Extract the (X, Y) coordinate from the center of the cell holding the provided text.  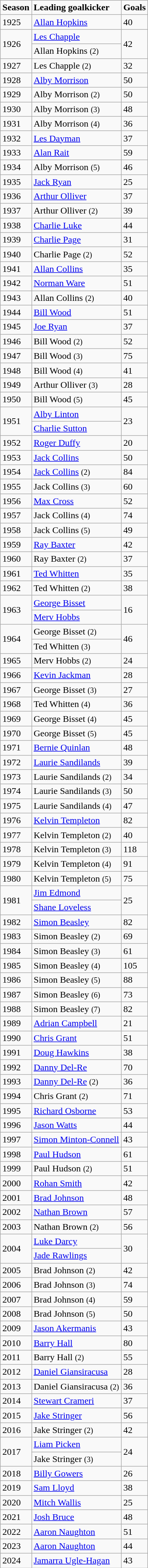
1965 (16, 661)
Les Chapple (76, 37)
1927 (16, 66)
1948 (16, 370)
1966 (16, 675)
1983 (16, 937)
Chris Grant (76, 1038)
Joe Ryan (76, 327)
80 (135, 1343)
Barry Hall (76, 1343)
Bill Wood (4) (76, 370)
Ray Baxter (76, 545)
Paul Hudson (76, 1154)
George Bisset (2) (76, 631)
1953 (16, 458)
Richard Osborne (76, 1111)
Brad Johnson (76, 1198)
Nathan Brown (76, 1212)
1992 (16, 1067)
21 (135, 1023)
1979 (16, 864)
Alan Rait (76, 153)
Jake Stringer (3) (76, 1459)
Rohan Smith (76, 1183)
1996 (16, 1125)
2006 (16, 1285)
Jack Collins (76, 458)
1985 (16, 966)
Kelvin Templeton (76, 820)
George Bisset (76, 602)
Allan Collins (76, 269)
Mitch Wallis (76, 1502)
1956 (16, 501)
Brad Johnson (4) (76, 1299)
1959 (16, 545)
Jade Rawlings (76, 1256)
Brad Johnson (2) (76, 1270)
2022 (16, 1531)
Season (16, 8)
1998 (16, 1154)
1968 (16, 704)
Jack Collins (3) (76, 487)
2011 (16, 1358)
Charlie Page (76, 240)
2005 (16, 1270)
Jack Collins (2) (76, 472)
Allan Hopkins (2) (76, 51)
Alby Morrison (4) (76, 124)
1975 (16, 806)
1946 (16, 341)
1981 (16, 900)
118 (135, 849)
2008 (16, 1314)
60 (135, 487)
70 (135, 1067)
1934 (16, 167)
34 (135, 777)
Paul Hudson (2) (76, 1169)
1989 (16, 1023)
2015 (16, 1415)
1993 (16, 1081)
1926 (16, 44)
1976 (16, 820)
1932 (16, 138)
Simon Beasley (4) (76, 966)
Charlie Page (2) (76, 254)
Jim Edmond (76, 893)
Jason Watts (76, 1125)
1943 (16, 298)
88 (135, 980)
2004 (16, 1248)
1974 (16, 791)
2010 (16, 1343)
1980 (16, 878)
Merv Hobbs (76, 617)
2001 (16, 1198)
49 (135, 530)
Jason Akermanis (76, 1328)
Goals (135, 8)
Max Cross (76, 501)
Alby Morrison (5) (76, 167)
1947 (16, 356)
Arthur Olliver (3) (76, 385)
Alby Linton (76, 414)
Laurie Sandilands (3) (76, 791)
Simon Beasley (5) (76, 980)
Josh Bruce (76, 1517)
Laurie Sandilands (76, 762)
53 (135, 1111)
32 (135, 66)
Jamarra Ugle-Hagan (76, 1560)
1940 (16, 254)
1988 (16, 1009)
Simon Beasley (6) (76, 994)
Danny Del-Re (76, 1067)
Brad Johnson (3) (76, 1285)
Daniel Giansiracusa (76, 1372)
41 (135, 370)
Jake Stringer (2) (76, 1430)
57 (135, 1212)
1955 (16, 487)
91 (135, 864)
1961 (16, 574)
1970 (16, 733)
31 (135, 240)
Allan Hopkins (76, 22)
1957 (16, 516)
Chris Grant (2) (76, 1096)
Jack Collins (5) (76, 530)
Les Dayman (76, 138)
23 (135, 421)
1987 (16, 994)
2012 (16, 1372)
1995 (16, 1111)
2000 (16, 1183)
Charlie Sutton (76, 429)
Barry Hall (2) (76, 1358)
Simon Beasley (76, 922)
2016 (16, 1430)
2013 (16, 1386)
Bill Wood (76, 312)
1986 (16, 980)
105 (135, 966)
Simon Minton-Connell (76, 1140)
2002 (16, 1212)
Laurie Sandilands (2) (76, 777)
Simon Beasley (3) (76, 951)
1982 (16, 922)
1962 (16, 588)
Alby Morrison (2) (76, 95)
30 (135, 1248)
1984 (16, 951)
Nathan Brown (2) (76, 1227)
1928 (16, 80)
1973 (16, 777)
Brad Johnson (5) (76, 1314)
1990 (16, 1038)
Alby Morrison (3) (76, 109)
71 (135, 1096)
Ray Baxter (2) (76, 559)
69 (135, 937)
1937 (16, 211)
47 (135, 806)
Doug Hawkins (76, 1052)
Kelvin Templeton (2) (76, 835)
George Bisset (5) (76, 733)
Bill Wood (5) (76, 399)
Shane Loveless (76, 908)
2007 (16, 1299)
1958 (16, 530)
Liam Picken (76, 1444)
Jack Collins (4) (76, 516)
George Bisset (4) (76, 719)
George Bisset (3) (76, 690)
1936 (16, 196)
Ted Whitten (76, 574)
2021 (16, 1517)
Leading goalkicker (76, 8)
Kevin Jackman (76, 675)
1933 (16, 153)
1964 (16, 639)
27 (135, 690)
2003 (16, 1227)
55 (135, 1358)
Laurie Sandilands (4) (76, 806)
1929 (16, 95)
Simon Beasley (2) (76, 937)
1941 (16, 269)
Ted Whitten (2) (76, 588)
Norman Ware (76, 283)
Bill Wood (2) (76, 341)
Stewart Crameri (76, 1401)
2009 (16, 1328)
Ted Whitten (4) (76, 704)
73 (135, 994)
1951 (16, 421)
1944 (16, 312)
16 (135, 610)
1972 (16, 762)
Bernie Quinlan (76, 748)
Adrian Campbell (76, 1023)
Les Chapple (2) (76, 66)
2020 (16, 1502)
2024 (16, 1560)
Merv Hobbs (2) (76, 661)
2014 (16, 1401)
Danny Del-Re (2) (76, 1081)
Simon Beasley (7) (76, 1009)
1960 (16, 559)
Bill Wood (3) (76, 356)
2019 (16, 1488)
Jack Ryan (76, 182)
1971 (16, 748)
1997 (16, 1140)
26 (135, 1473)
Charlie Luke (76, 225)
1969 (16, 719)
Arthur Olliver (76, 196)
Arthur Olliver (2) (76, 211)
1950 (16, 399)
1935 (16, 182)
Sam Lloyd (76, 1488)
1999 (16, 1169)
20 (135, 443)
Daniel Giansiracusa (2) (76, 1386)
1963 (16, 610)
1925 (16, 22)
1967 (16, 690)
2017 (16, 1452)
Kelvin Templeton (3) (76, 849)
Kelvin Templeton (5) (76, 878)
1930 (16, 109)
1954 (16, 472)
1949 (16, 385)
1942 (16, 283)
84 (135, 472)
1931 (16, 124)
1939 (16, 240)
1994 (16, 1096)
Roger Duffy (76, 443)
1938 (16, 225)
1991 (16, 1052)
1978 (16, 849)
1952 (16, 443)
Allan Collins (2) (76, 298)
2018 (16, 1473)
Billy Gowers (76, 1473)
Ted Whitten (3) (76, 646)
1945 (16, 327)
Alby Morrison (76, 80)
2023 (16, 1546)
Kelvin Templeton (4) (76, 864)
1977 (16, 835)
Luke Darcy (76, 1241)
Jake Stringer (76, 1415)
